Locate the cell with the specified text and output its [X, Y] center coordinate. 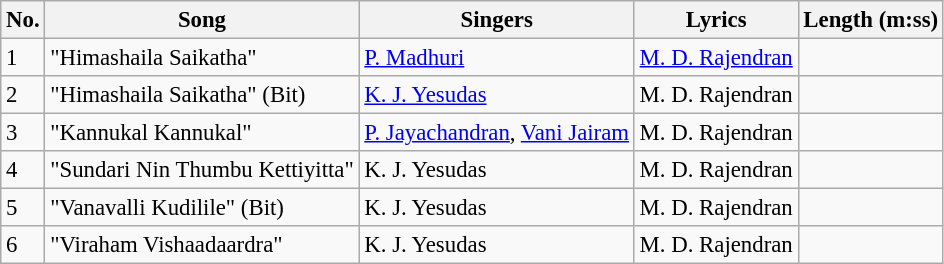
"Kannukal Kannukal" [202, 133]
2 [23, 95]
"Viraham Vishaadaardra" [202, 245]
"Vanavalli Kudilile" (Bit) [202, 208]
6 [23, 245]
3 [23, 133]
P. Jayachandran, Vani Jairam [496, 133]
1 [23, 58]
"Himashaila Saikatha" (Bit) [202, 95]
P. Madhuri [496, 58]
5 [23, 208]
"Himashaila Saikatha" [202, 58]
Lyrics [716, 20]
"Sundari Nin Thumbu Kettiyitta" [202, 170]
Singers [496, 20]
4 [23, 170]
No. [23, 20]
Length (m:ss) [870, 20]
Song [202, 20]
